Detect which cell encompasses the target text, then output its [x, y] center coordinate. 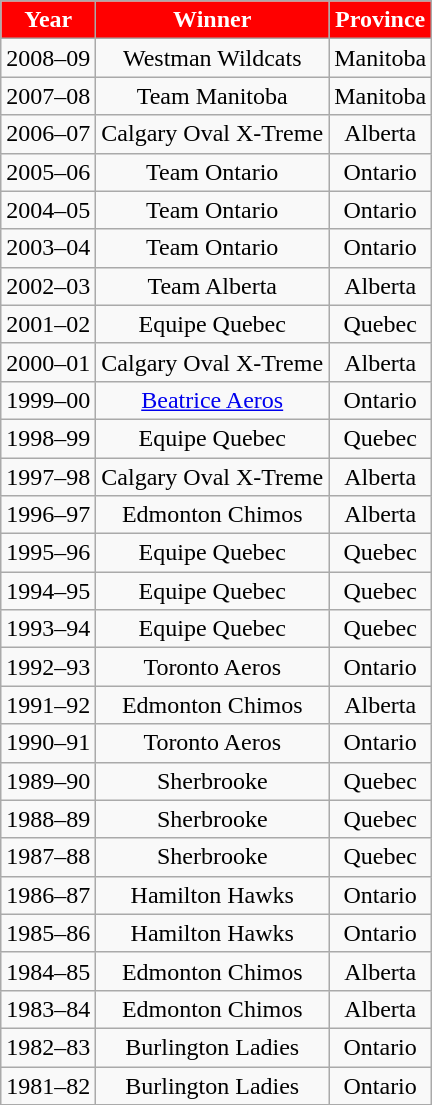
1982–83 [48, 1047]
Year [48, 20]
2001–02 [48, 324]
Team Manitoba [212, 96]
2004–05 [48, 210]
2005–06 [48, 172]
1995–96 [48, 553]
1999–00 [48, 400]
Westman Wildcats [212, 58]
1985–86 [48, 933]
1993–94 [48, 629]
1983–84 [48, 1009]
1991–92 [48, 705]
1989–90 [48, 781]
1984–85 [48, 971]
Beatrice Aeros [212, 400]
Province [380, 20]
1998–99 [48, 438]
1996–97 [48, 515]
1987–88 [48, 857]
1986–87 [48, 895]
2006–07 [48, 134]
1990–91 [48, 743]
2007–08 [48, 96]
Team Alberta [212, 286]
2008–09 [48, 58]
Winner [212, 20]
1988–89 [48, 819]
2003–04 [48, 248]
2002–03 [48, 286]
1994–95 [48, 591]
1997–98 [48, 477]
1992–93 [48, 667]
1981–82 [48, 1085]
2000–01 [48, 362]
